Search for the cell housing the specified text and yield its [x, y] center coordinate. 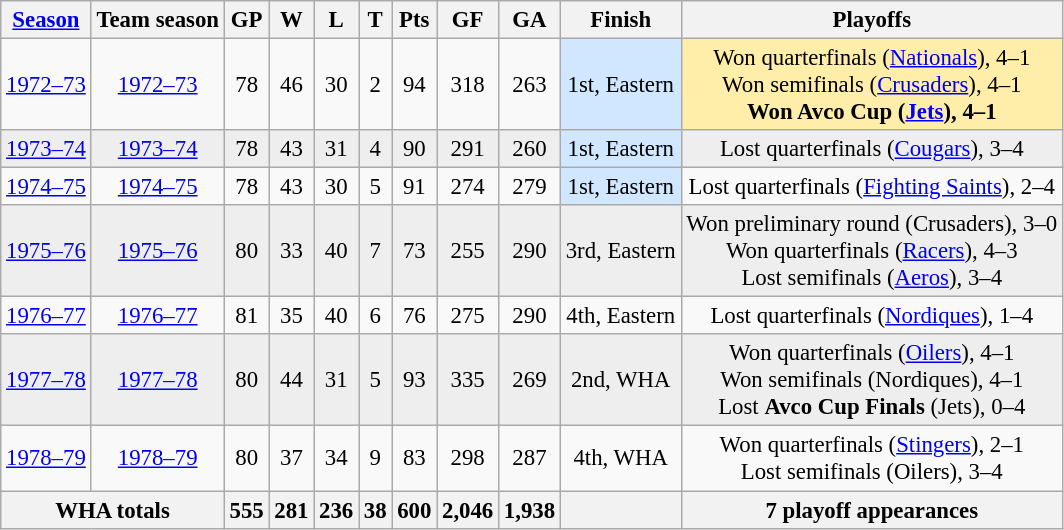
7 [376, 251]
Lost quarterfinals (Fighting Saints), 2–4 [872, 187]
Season [46, 20]
35 [292, 316]
274 [468, 187]
38 [376, 510]
GF [468, 20]
L [336, 20]
260 [530, 149]
275 [468, 316]
2,046 [468, 510]
555 [246, 510]
GP [246, 20]
34 [336, 458]
Lost quarterfinals (Nordiques), 1–4 [872, 316]
4 [376, 149]
9 [376, 458]
255 [468, 251]
33 [292, 251]
236 [336, 510]
90 [414, 149]
269 [530, 380]
600 [414, 510]
GA [530, 20]
279 [530, 187]
Won quarterfinals (Stingers), 2–1Lost semifinals (Oilers), 3–4 [872, 458]
335 [468, 380]
4th, Eastern [620, 316]
81 [246, 316]
2nd, WHA [620, 380]
76 [414, 316]
Won quarterfinals (Oilers), 4–1Won semifinals (Nordiques), 4–1Lost Avco Cup Finals (Jets), 0–4 [872, 380]
93 [414, 380]
2 [376, 85]
44 [292, 380]
1,938 [530, 510]
94 [414, 85]
Won quarterfinals (Nationals), 4–1Won semifinals (Crusaders), 4–1Won Avco Cup (Jets), 4–1 [872, 85]
298 [468, 458]
WHA totals [113, 510]
Finish [620, 20]
Lost quarterfinals (Cougars), 3–4 [872, 149]
46 [292, 85]
T [376, 20]
Won preliminary round (Crusaders), 3–0 Won quarterfinals (Racers), 4–3Lost semifinals (Aeros), 3–4 [872, 251]
281 [292, 510]
73 [414, 251]
Team season [158, 20]
Pts [414, 20]
3rd, Eastern [620, 251]
37 [292, 458]
291 [468, 149]
4th, WHA [620, 458]
7 playoff appearances [872, 510]
Playoffs [872, 20]
287 [530, 458]
91 [414, 187]
263 [530, 85]
W [292, 20]
318 [468, 85]
83 [414, 458]
6 [376, 316]
